Extract the (x, y) coordinate from the center of the cell holding the provided text.  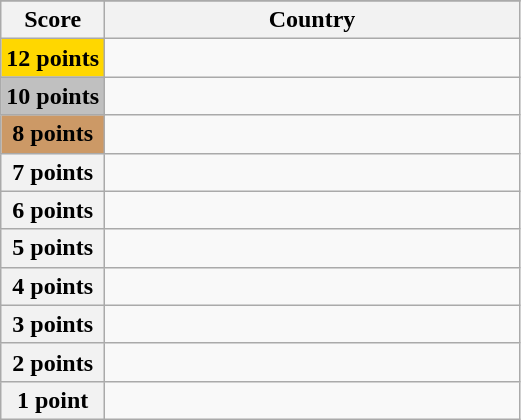
1 point (53, 400)
3 points (53, 324)
10 points (53, 96)
12 points (53, 58)
8 points (53, 134)
7 points (53, 172)
Score (53, 20)
4 points (53, 286)
5 points (53, 248)
6 points (53, 210)
Country (312, 20)
2 points (53, 362)
